Find where the given text appears and provide that cell's center as [x, y] coordinate. 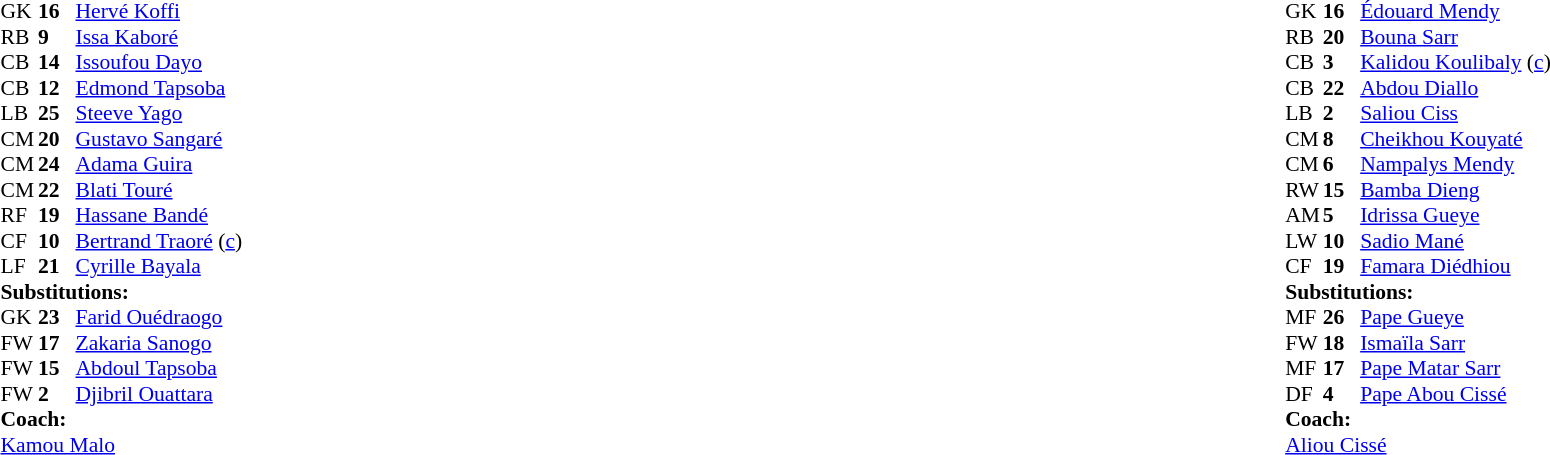
AM [1304, 215]
6 [1342, 165]
Abdoul Tapsoba [160, 369]
RF [19, 215]
Substitutions: [121, 292]
Farid Ouédraogo [160, 317]
5 [1342, 215]
LF [19, 267]
Edmond Tapsoba [160, 88]
Gustavo Sangaré [160, 139]
26 [1342, 317]
Coach: [121, 419]
23 [57, 317]
4 [1342, 394]
Bertrand Traoré (c) [160, 241]
3 [1342, 63]
Issoufou Dayo [160, 63]
12 [57, 88]
Blati Touré [160, 190]
Djibril Ouattara [160, 394]
8 [1342, 139]
DF [1304, 394]
RW [1304, 190]
14 [57, 63]
21 [57, 267]
Zakaria Sanogo [160, 343]
Issa Kaboré [160, 37]
Cyrille Bayala [160, 267]
Hassane Bandé [160, 215]
9 [57, 37]
GK [19, 317]
LW [1304, 241]
25 [57, 113]
24 [57, 165]
Steeve Yago [160, 113]
18 [1342, 343]
Adama Guira [160, 165]
